Scan for the cell matching the given text and deliver its [X, Y] coordinate at center. 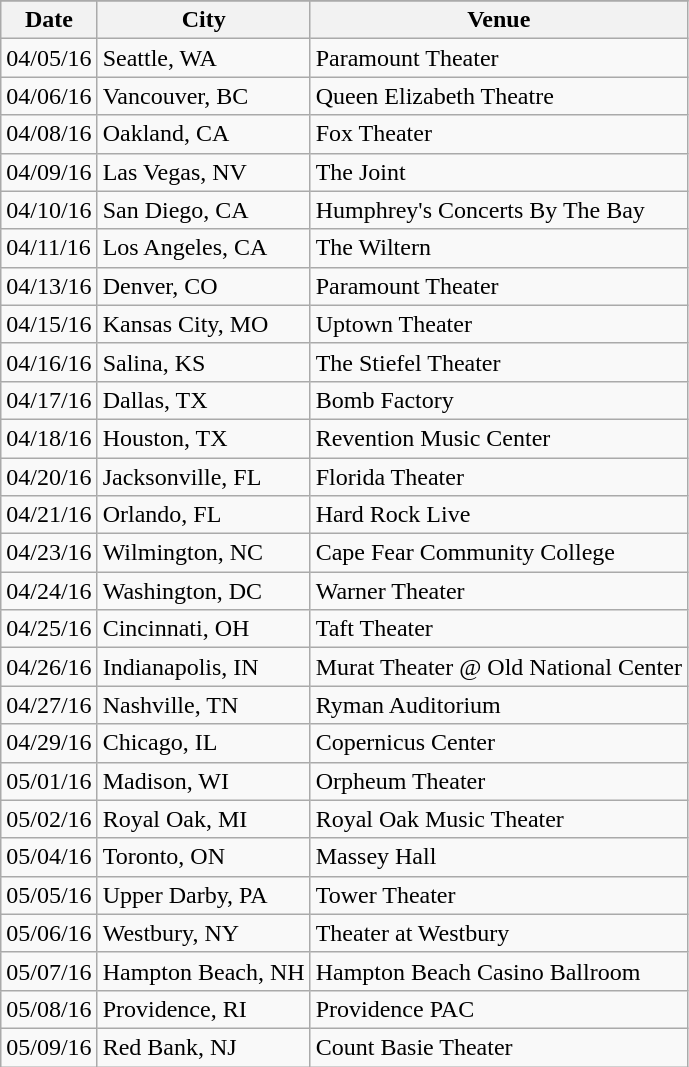
Nashville, TN [204, 705]
Humphrey's Concerts By The Bay [498, 210]
Wilmington, NC [204, 553]
Queen Elizabeth Theatre [498, 96]
Count Basie Theater [498, 1047]
Warner Theater [498, 591]
Kansas City, MO [204, 324]
Indianapolis, IN [204, 667]
Hard Rock Live [498, 515]
04/29/16 [49, 743]
Uptown Theater [498, 324]
San Diego, CA [204, 210]
04/06/16 [49, 96]
Dallas, TX [204, 400]
05/06/16 [49, 933]
04/16/16 [49, 362]
Oakland, CA [204, 134]
Hampton Beach, NH [204, 971]
04/09/16 [49, 172]
Copernicus Center [498, 743]
Chicago, IL [204, 743]
Jacksonville, FL [204, 477]
05/07/16 [49, 971]
Fox Theater [498, 134]
Orpheum Theater [498, 781]
Theater at Westbury [498, 933]
04/11/16 [49, 248]
05/02/16 [49, 819]
Vancouver, BC [204, 96]
Los Angeles, CA [204, 248]
05/05/16 [49, 895]
04/24/16 [49, 591]
04/25/16 [49, 629]
Tower Theater [498, 895]
Providence, RI [204, 1009]
Seattle, WA [204, 58]
Venue [498, 20]
Royal Oak Music Theater [498, 819]
Florida Theater [498, 477]
Denver, CO [204, 286]
Westbury, NY [204, 933]
The Joint [498, 172]
05/09/16 [49, 1047]
04/08/16 [49, 134]
04/23/16 [49, 553]
Red Bank, NJ [204, 1047]
Cincinnati, OH [204, 629]
Revention Music Center [498, 438]
The Wiltern [498, 248]
Toronto, ON [204, 857]
05/08/16 [49, 1009]
The Stiefel Theater [498, 362]
Bomb Factory [498, 400]
Providence PAC [498, 1009]
04/05/16 [49, 58]
Ryman Auditorium [498, 705]
Orlando, FL [204, 515]
04/18/16 [49, 438]
05/04/16 [49, 857]
04/21/16 [49, 515]
Taft Theater [498, 629]
04/20/16 [49, 477]
Madison, WI [204, 781]
Royal Oak, MI [204, 819]
04/17/16 [49, 400]
Massey Hall [498, 857]
04/10/16 [49, 210]
City [204, 20]
04/27/16 [49, 705]
04/26/16 [49, 667]
04/13/16 [49, 286]
Hampton Beach Casino Ballroom [498, 971]
Cape Fear Community College [498, 553]
Washington, DC [204, 591]
Murat Theater @ Old National Center [498, 667]
05/01/16 [49, 781]
Las Vegas, NV [204, 172]
Upper Darby, PA [204, 895]
Date [49, 20]
04/15/16 [49, 324]
Houston, TX [204, 438]
Salina, KS [204, 362]
